Return (X, Y) of the center of cell containing provided text 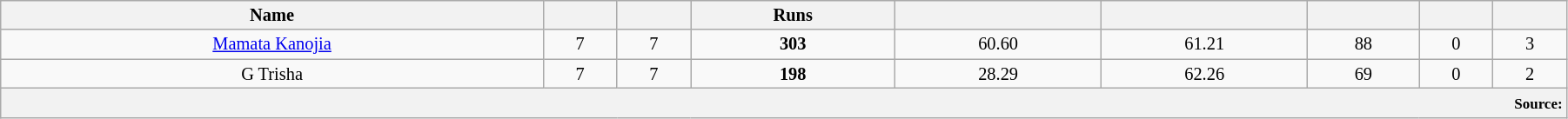
G Trisha (272, 74)
88 (1364, 44)
3 (1530, 44)
Source: (784, 102)
198 (794, 74)
28.29 (999, 74)
303 (794, 44)
62.26 (1204, 74)
61.21 (1204, 44)
Name (272, 15)
Mamata Kanojia (272, 44)
69 (1364, 74)
2 (1530, 74)
60.60 (999, 44)
Runs (794, 15)
